Identify which cell holds the provided text, then report its [x, y] central coordinate. 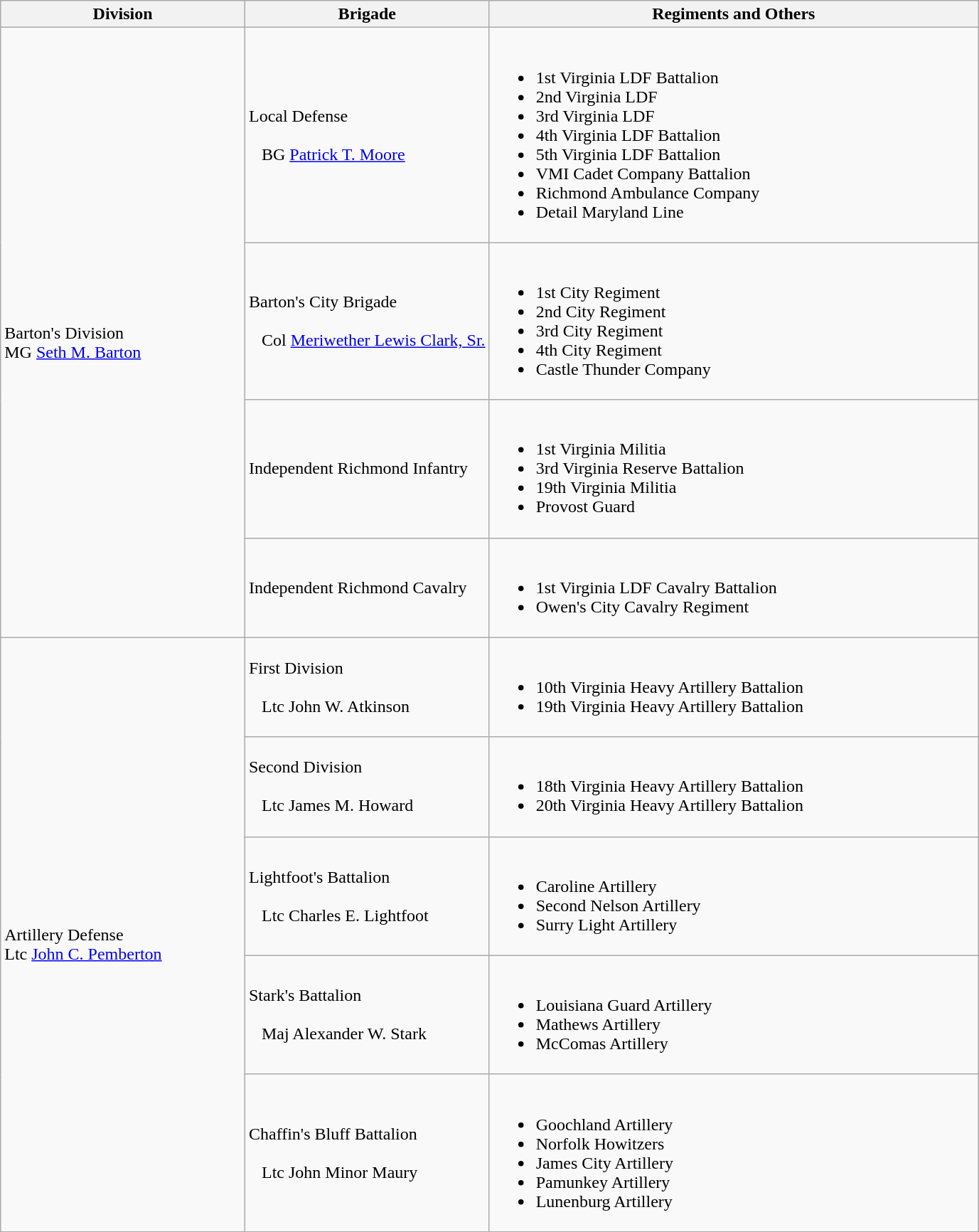
Independent Richmond Infantry [367, 469]
10th Virginia Heavy Artillery Battalion19th Virginia Heavy Artillery Battalion [734, 687]
1st Virginia LDF Cavalry BattalionOwen's City Cavalry Regiment [734, 588]
Barton's Division MG Seth M. Barton [123, 333]
Artillery Defense Ltc John C. Pemberton [123, 935]
1st City Regiment2nd City Regiment3rd City Regiment4th City RegimentCastle Thunder Company [734, 322]
Goochland ArtilleryNorfolk HowitzersJames City ArtilleryPamunkey ArtilleryLunenburg Artillery [734, 1152]
18th Virginia Heavy Artillery Battalion20th Virginia Heavy Artillery Battalion [734, 787]
Brigade [367, 14]
First Division Ltc John W. Atkinson [367, 687]
Independent Richmond Cavalry [367, 588]
Second Division Ltc James M. Howard [367, 787]
Division [123, 14]
Barton's City Brigade Col Meriwether Lewis Clark, Sr. [367, 322]
Local Defense BG Patrick T. Moore [367, 135]
Lightfoot's Battalion Ltc Charles E. Lightfoot [367, 896]
Regiments and Others [734, 14]
Louisiana Guard ArtilleryMathews ArtilleryMcComas Artillery [734, 1014]
Caroline ArtillerySecond Nelson ArtillerySurry Light Artillery [734, 896]
Chaffin's Bluff Battalion Ltc John Minor Maury [367, 1152]
1st Virginia Militia3rd Virginia Reserve Battalion19th Virginia MilitiaProvost Guard [734, 469]
Stark's Battalion Maj Alexander W. Stark [367, 1014]
